From the cell containing the given text, extract its center point as [X, Y] coordinate. 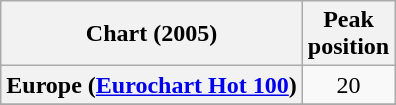
20 [348, 85]
Peakposition [348, 34]
Chart (2005) [152, 34]
Europe (Eurochart Hot 100) [152, 85]
